Scan for the cell matching the given text and deliver its (x, y) coordinate at center. 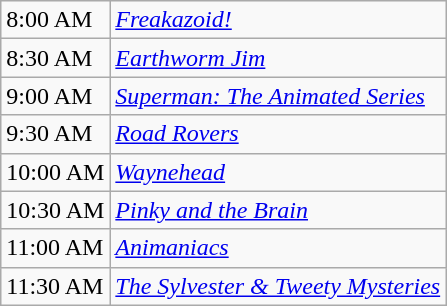
11:30 AM (56, 286)
8:30 AM (56, 58)
8:00 AM (56, 20)
10:30 AM (56, 210)
Superman: The Animated Series (278, 96)
Pinky and the Brain (278, 210)
Road Rovers (278, 134)
Earthworm Jim (278, 58)
The Sylvester & Tweety Mysteries (278, 286)
Freakazoid! (278, 20)
10:00 AM (56, 172)
9:00 AM (56, 96)
Animaniacs (278, 248)
Waynehead (278, 172)
9:30 AM (56, 134)
11:00 AM (56, 248)
